Return the (X, Y) coordinate for the center point of the cell that contains the specified text.  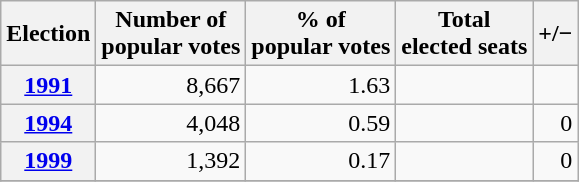
4,048 (171, 123)
1.63 (321, 85)
Number ofpopular votes (171, 34)
8,667 (171, 85)
1991 (48, 85)
1,392 (171, 161)
Election (48, 34)
1999 (48, 161)
1994 (48, 123)
0.59 (321, 123)
0.17 (321, 161)
% ofpopular votes (321, 34)
+/− (556, 34)
Totalelected seats (464, 34)
